Identify which cell holds the provided text, then report its [x, y] central coordinate. 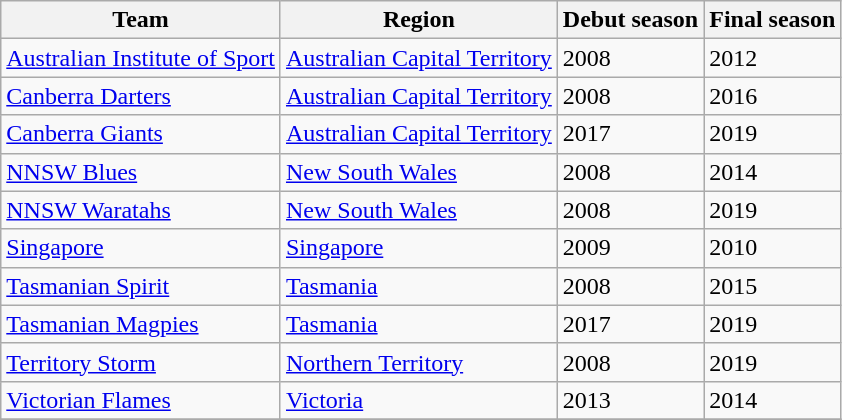
2016 [772, 96]
Canberra Giants [141, 134]
Debut season [630, 20]
Northern Territory [418, 362]
NNSW Blues [141, 172]
Victorian Flames [141, 400]
2010 [772, 248]
Final season [772, 20]
Territory Storm [141, 362]
Tasmanian Magpies [141, 324]
Canberra Darters [141, 96]
2013 [630, 400]
Australian Institute of Sport [141, 58]
2015 [772, 286]
Team [141, 20]
NNSW Waratahs [141, 210]
Region [418, 20]
2012 [772, 58]
Victoria [418, 400]
2009 [630, 248]
Tasmanian Spirit [141, 286]
